Return the (X, Y) coordinate for the center point of the cell that contains the specified text.  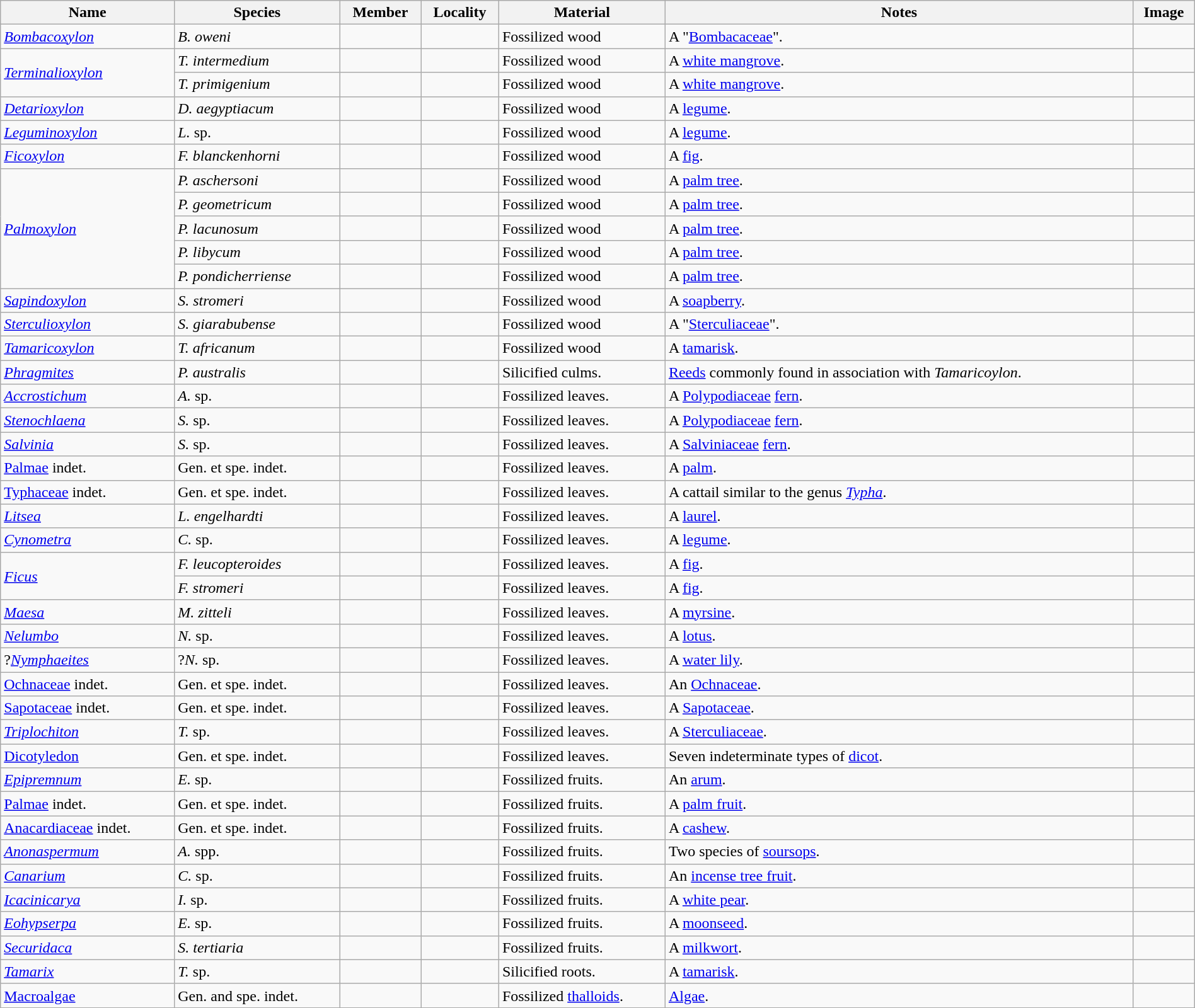
Icacinicarya (88, 900)
Stenochlaena (88, 420)
A Salviniaceae fern. (899, 444)
Salvinia (88, 444)
L. engelhardti (257, 516)
Anonaspermum (88, 852)
Silicified culms. (582, 372)
A "Bombacaceae". (899, 37)
S. giarabubense (257, 324)
F. blanckenhorni (257, 156)
Gen. and spe. indet. (257, 995)
A Sapotaceae. (899, 708)
B. oweni (257, 37)
Securidaca (88, 948)
M. zitteli (257, 612)
Nelumbo (88, 636)
P. australis (257, 372)
Member (381, 13)
A lotus. (899, 636)
Epipremnum (88, 780)
Sterculioxylon (88, 324)
Ficoxylon (88, 156)
An arum. (899, 780)
Species (257, 13)
Image (1164, 13)
Name (88, 13)
Leguminoxylon (88, 132)
Locality (460, 13)
A. sp. (257, 396)
A myrsine. (899, 612)
F. leucopteroides (257, 564)
D. aegyptiacum (257, 108)
A. spp. (257, 852)
A palm fruit. (899, 804)
T. africanum (257, 348)
P. pondicherriense (257, 276)
Anacardiaceae indet. (88, 828)
A cashew. (899, 828)
S. tertiaria (257, 948)
P. libycum (257, 252)
A cattail similar to the genus Typha. (899, 492)
An incense tree fruit. (899, 876)
Sapotaceae indet. (88, 708)
Tamaricoxylon (88, 348)
A milkwort. (899, 948)
Silicified roots. (582, 971)
L. sp. (257, 132)
Reeds commonly found in association with Tamaricoylon. (899, 372)
Typhaceae indet. (88, 492)
Palmoxylon (88, 228)
Dicotyledon (88, 756)
A Sterculiaceae. (899, 732)
P. lacunosum (257, 228)
A soapberry. (899, 301)
Ochnaceae indet. (88, 684)
A palm. (899, 468)
A water lily. (899, 660)
Tamarix (88, 971)
A moonseed. (899, 924)
Accrostichum (88, 396)
Ficus (88, 576)
Notes (899, 13)
Sapindoxylon (88, 301)
S. stromeri (257, 301)
F. stromeri (257, 588)
T. primigenium (257, 84)
?Nymphaeites (88, 660)
Detarioxylon (88, 108)
Cynometra (88, 540)
Canarium (88, 876)
?N. sp. (257, 660)
Litsea (88, 516)
Phragmites (88, 372)
Seven indeterminate types of dicot. (899, 756)
Bombacoxylon (88, 37)
Two species of soursops. (899, 852)
I. sp. (257, 900)
A laurel. (899, 516)
Algae. (899, 995)
Triplochiton (88, 732)
P. aschersoni (257, 180)
P. geometricum (257, 204)
Maesa (88, 612)
Terminalioxylon (88, 72)
Material (582, 13)
Macroalgae (88, 995)
Eohypserpa (88, 924)
A "Sterculiaceae". (899, 324)
N. sp. (257, 636)
A white pear. (899, 900)
T. intermedium (257, 60)
An Ochnaceae. (899, 684)
Fossilized thalloids. (582, 995)
